Identify which cell holds the provided text, then report its (x, y) central coordinate. 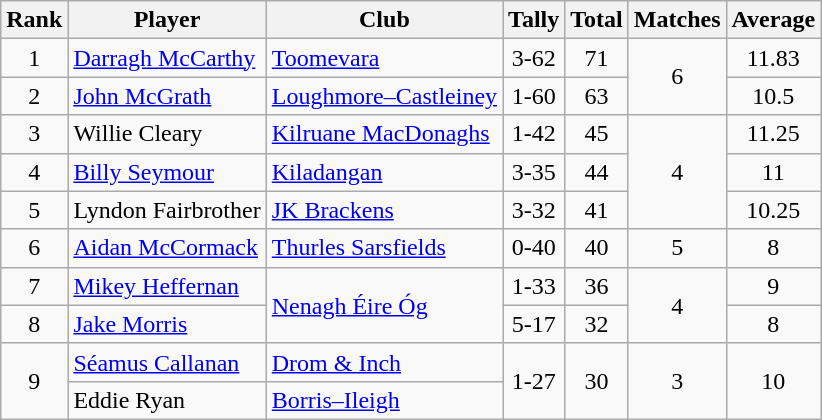
11.25 (774, 134)
Thurles Sarsfields (384, 248)
Matches (677, 20)
Nenagh Éire Óg (384, 305)
Toomevara (384, 58)
2 (34, 96)
Average (774, 20)
Jake Morris (167, 324)
Willie Cleary (167, 134)
Kiladangan (384, 172)
3-62 (534, 58)
Borris–Ileigh (384, 400)
41 (597, 210)
10 (774, 381)
71 (597, 58)
63 (597, 96)
Billy Seymour (167, 172)
Rank (34, 20)
45 (597, 134)
32 (597, 324)
7 (34, 286)
John McGrath (167, 96)
40 (597, 248)
Séamus Callanan (167, 362)
36 (597, 286)
3-35 (534, 172)
Club (384, 20)
Total (597, 20)
1-60 (534, 96)
3-32 (534, 210)
30 (597, 381)
10.25 (774, 210)
Aidan McCormack (167, 248)
Darragh McCarthy (167, 58)
0-40 (534, 248)
1 (34, 58)
Mikey Heffernan (167, 286)
10.5 (774, 96)
Eddie Ryan (167, 400)
44 (597, 172)
Loughmore–Castleiney (384, 96)
1-33 (534, 286)
5-17 (534, 324)
11 (774, 172)
JK Brackens (384, 210)
Kilruane MacDonaghs (384, 134)
11.83 (774, 58)
Player (167, 20)
Lyndon Fairbrother (167, 210)
1-42 (534, 134)
Drom & Inch (384, 362)
Tally (534, 20)
1-27 (534, 381)
